Scan for the cell matching the given text and deliver its (x, y) coordinate at center. 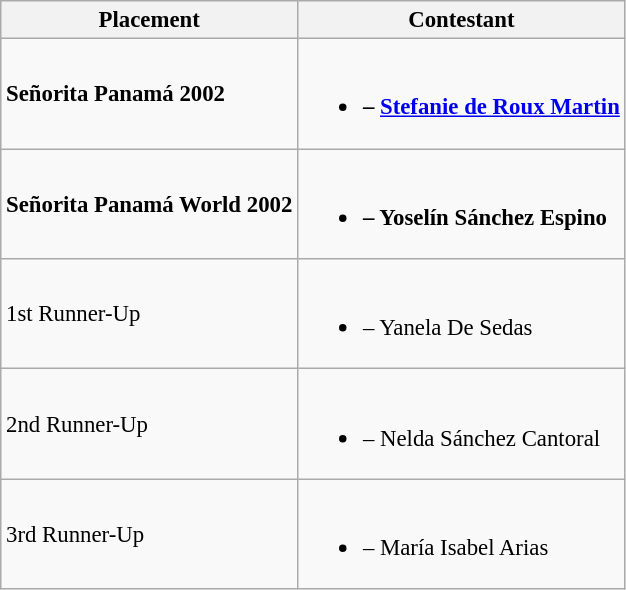
– María Isabel Arias (462, 534)
– Yanela De Sedas (462, 314)
3rd Runner-Up (150, 534)
– Stefanie de Roux Martin (462, 94)
Contestant (462, 20)
Señorita Panamá 2002 (150, 94)
Placement (150, 20)
1st Runner-Up (150, 314)
– Yoselín Sánchez Espino (462, 204)
Señorita Panamá World 2002 (150, 204)
2nd Runner-Up (150, 424)
– Nelda Sánchez Cantoral (462, 424)
